Find where the given text appears and provide that cell's center as [x, y] coordinate. 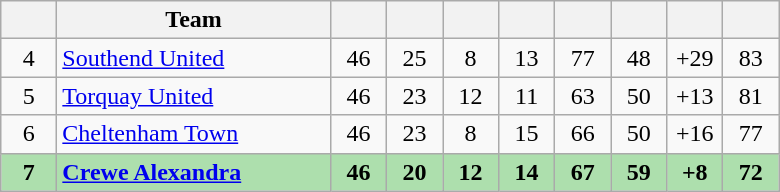
72 [751, 172]
48 [639, 58]
83 [751, 58]
15 [527, 134]
25 [414, 58]
Cheltenham Town [194, 134]
Crewe Alexandra [194, 172]
66 [583, 134]
7 [29, 172]
81 [751, 96]
+13 [695, 96]
67 [583, 172]
14 [527, 172]
63 [583, 96]
+8 [695, 172]
Torquay United [194, 96]
Team [194, 20]
59 [639, 172]
4 [29, 58]
11 [527, 96]
+16 [695, 134]
+29 [695, 58]
20 [414, 172]
13 [527, 58]
Southend United [194, 58]
6 [29, 134]
5 [29, 96]
